Provide the (x, y) coordinate of the cell's center where the given text is located.  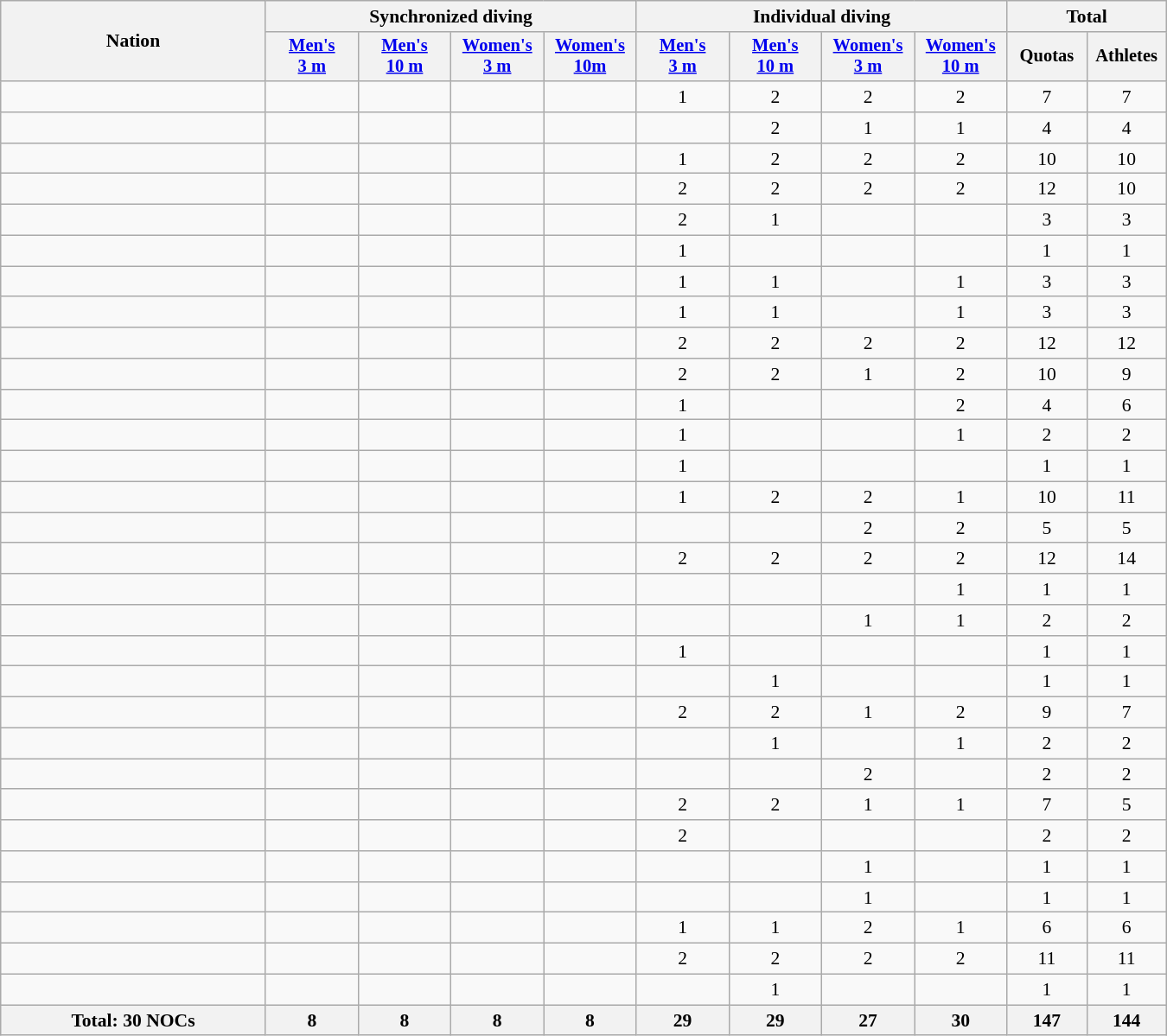
27 (868, 1020)
Individual diving (821, 16)
Women's10m (590, 57)
30 (961, 1020)
144 (1126, 1020)
147 (1047, 1020)
Synchronized diving (451, 16)
Nation (133, 41)
Women's10 m (961, 57)
14 (1126, 559)
Quotas (1047, 57)
Total: 30 NOCs (133, 1020)
Athletes (1126, 57)
Total (1087, 16)
